Return [x, y] of the center of cell containing provided text 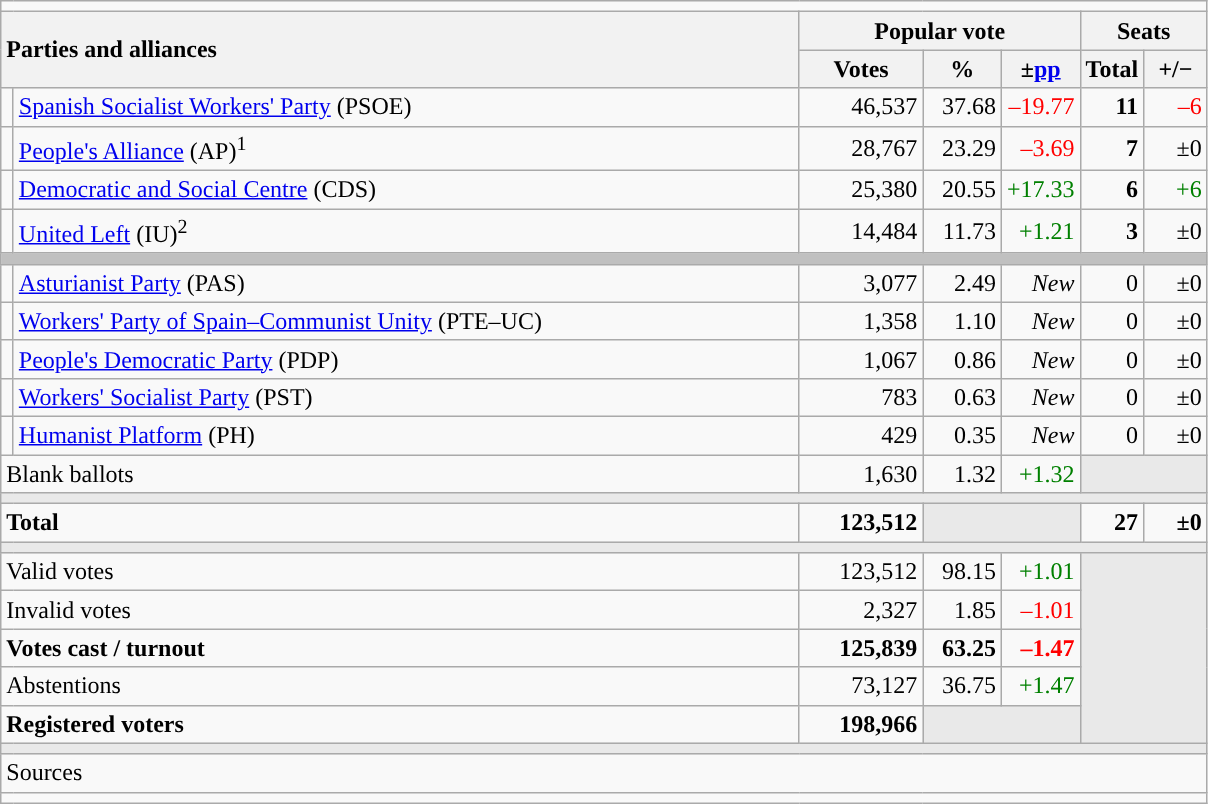
Valid votes [400, 572]
Workers' Party of Spain–Communist Unity (PTE–UC) [406, 321]
25,380 [861, 190]
–1.47 [1040, 648]
United Left (IU)2 [406, 232]
Workers' Socialist Party (PST) [406, 397]
2,327 [861, 610]
0.63 [962, 397]
46,537 [861, 107]
3,077 [861, 283]
63.25 [962, 648]
1.85 [962, 610]
Sources [604, 773]
73,127 [861, 686]
Parties and alliances [400, 50]
11.73 [962, 232]
429 [861, 435]
Popular vote [940, 31]
28,767 [861, 148]
% [962, 69]
98.15 [962, 572]
+1.01 [1040, 572]
6 [1112, 190]
783 [861, 397]
Humanist Platform (PH) [406, 435]
Democratic and Social Centre (CDS) [406, 190]
27 [1112, 523]
+/− [1176, 69]
0.35 [962, 435]
36.75 [962, 686]
23.29 [962, 148]
Seats [1144, 31]
Invalid votes [400, 610]
125,839 [861, 648]
+1.47 [1040, 686]
14,484 [861, 232]
1.10 [962, 321]
People's Democratic Party (PDP) [406, 359]
20.55 [962, 190]
Spanish Socialist Workers' Party (PSOE) [406, 107]
+6 [1176, 190]
Votes cast / turnout [400, 648]
Votes [861, 69]
Blank ballots [400, 474]
+17.33 [1040, 190]
37.68 [962, 107]
3 [1112, 232]
–1.01 [1040, 610]
–6 [1176, 107]
198,966 [861, 724]
Registered voters [400, 724]
+1.32 [1040, 474]
1.32 [962, 474]
1,067 [861, 359]
–19.77 [1040, 107]
0.86 [962, 359]
Abstentions [400, 686]
2.49 [962, 283]
±pp [1040, 69]
1,630 [861, 474]
–3.69 [1040, 148]
People's Alliance (AP)1 [406, 148]
7 [1112, 148]
1,358 [861, 321]
Asturianist Party (PAS) [406, 283]
11 [1112, 107]
+1.21 [1040, 232]
